Scan for the cell matching the given text and deliver its (x, y) coordinate at center. 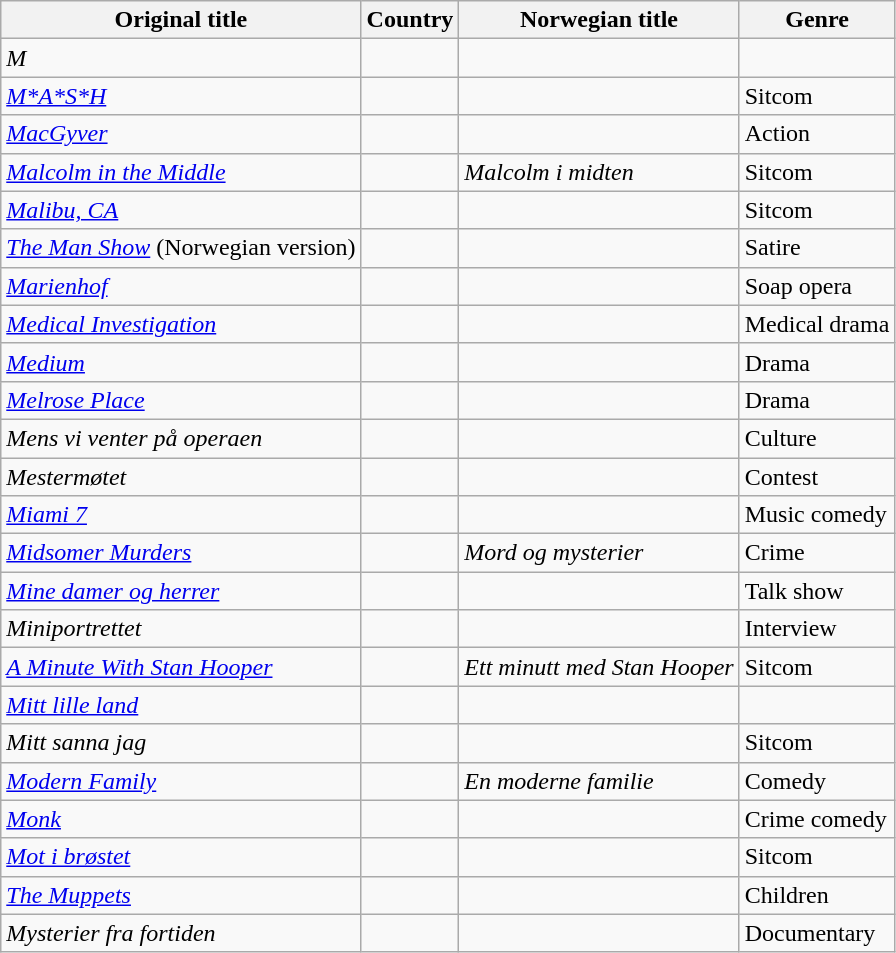
Action (817, 134)
Music comedy (817, 515)
Interview (817, 629)
Miami 7 (181, 515)
The Man Show (Norwegian version) (181, 248)
MacGyver (181, 134)
Mine damer og herrer (181, 591)
Ett minutt med Stan Hooper (599, 667)
Malibu, CA (181, 210)
Midsomer Murders (181, 553)
Norwegian title (599, 20)
Medium (181, 362)
Mens vi venter på operaen (181, 438)
Mysterier fra fortiden (181, 933)
Country (410, 20)
Crime (817, 553)
Original title (181, 20)
Talk show (817, 591)
Documentary (817, 933)
Malcolm i midten (599, 172)
Miniportrettet (181, 629)
Mitt lille land (181, 705)
Melrose Place (181, 400)
M (181, 58)
Children (817, 895)
Mord og mysterier (599, 553)
M*A*S*H (181, 96)
Genre (817, 20)
Contest (817, 477)
Mestermøtet (181, 477)
Monk (181, 819)
Culture (817, 438)
A Minute With Stan Hooper (181, 667)
Comedy (817, 781)
Medical drama (817, 324)
En moderne familie (599, 781)
Crime comedy (817, 819)
Medical Investigation (181, 324)
Modern Family (181, 781)
Mitt sanna jag (181, 743)
The Muppets (181, 895)
Satire (817, 248)
Marienhof (181, 286)
Mot i brøstet (181, 857)
Malcolm in the Middle (181, 172)
Soap opera (817, 286)
